Locate the cell with the specified text and output its (X, Y) center coordinate. 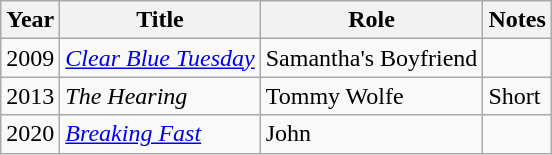
2009 (30, 58)
Notes (517, 20)
Samantha's Boyfriend (372, 58)
Clear Blue Tuesday (160, 58)
2020 (30, 134)
Tommy Wolfe (372, 96)
2013 (30, 96)
Breaking Fast (160, 134)
Short (517, 96)
Year (30, 20)
Title (160, 20)
The Hearing (160, 96)
Role (372, 20)
John (372, 134)
